Locate the cell with the specified text and output its [X, Y] center coordinate. 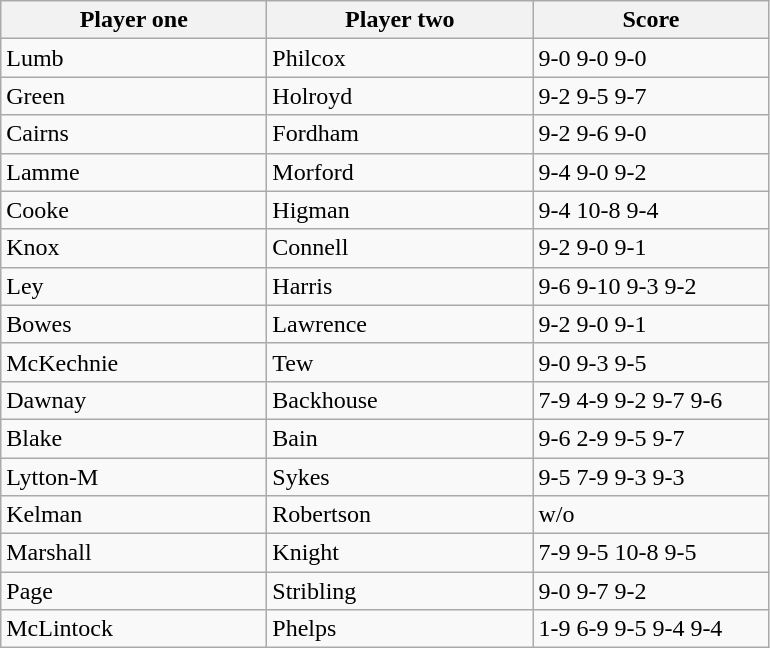
Phelps [400, 629]
Philcox [400, 58]
9-6 9-10 9-3 9-2 [651, 286]
Connell [400, 248]
Kelman [134, 515]
Robertson [400, 515]
7-9 9-5 10-8 9-5 [651, 553]
Lawrence [400, 324]
Cooke [134, 210]
Player two [400, 20]
9-4 9-0 9-2 [651, 172]
Lumb [134, 58]
9-6 2-9 9-5 9-7 [651, 438]
Lamme [134, 172]
9-2 9-6 9-0 [651, 134]
Harris [400, 286]
Stribling [400, 591]
Higman [400, 210]
9-5 7-9 9-3 9-3 [651, 477]
Dawnay [134, 400]
Blake [134, 438]
9-2 9-5 9-7 [651, 96]
Cairns [134, 134]
w/o [651, 515]
Bowes [134, 324]
Tew [400, 362]
Player one [134, 20]
Marshall [134, 553]
9-0 9-0 9-0 [651, 58]
Page [134, 591]
9-0 9-7 9-2 [651, 591]
Lytton-M [134, 477]
9-0 9-3 9-5 [651, 362]
McKechnie [134, 362]
Holroyd [400, 96]
Bain [400, 438]
Green [134, 96]
Sykes [400, 477]
Fordham [400, 134]
Knox [134, 248]
1-9 6-9 9-5 9-4 9-4 [651, 629]
McLintock [134, 629]
Score [651, 20]
Knight [400, 553]
7-9 4-9 9-2 9-7 9-6 [651, 400]
Backhouse [400, 400]
Ley [134, 286]
Morford [400, 172]
9-4 10-8 9-4 [651, 210]
